Detect which cell encompasses the target text, then output its (x, y) center coordinate. 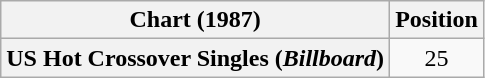
Chart (1987) (196, 20)
25 (437, 58)
Position (437, 20)
US Hot Crossover Singles (Billboard) (196, 58)
